Provide the [x, y] coordinate of the cell's center where the given text is located.  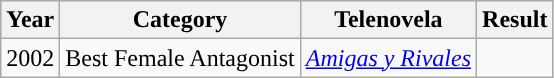
Amigas y Rivales [388, 58]
Result [515, 20]
Best Female Antagonist [180, 58]
Category [180, 20]
2002 [30, 58]
Telenovela [388, 20]
Year [30, 20]
